Return the (x, y) coordinate for the center point of the cell that contains the specified text.  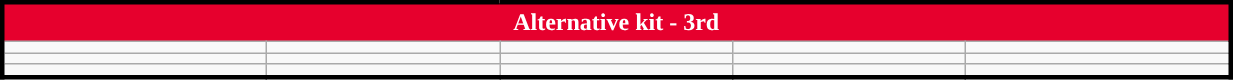
Alternative kit - 3rd (616, 22)
